Return the (x, y) coordinate for the center point of the cell that contains the specified text.  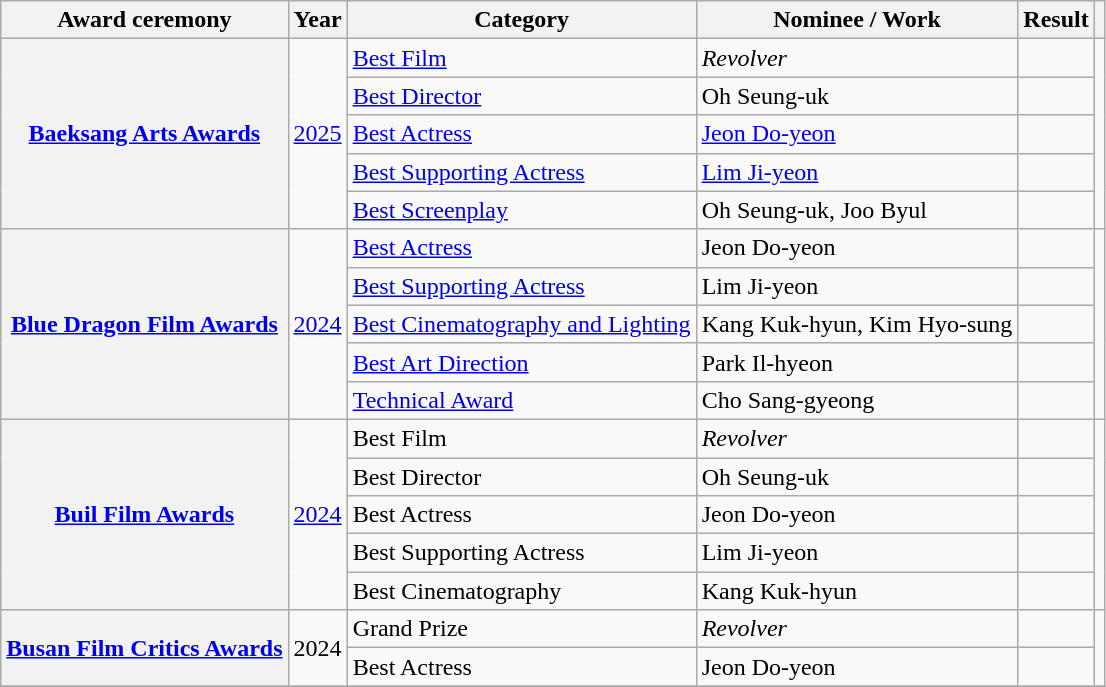
Grand Prize (522, 629)
Nominee / Work (857, 20)
2025 (318, 134)
Busan Film Critics Awards (144, 648)
Kang Kuk-hyun (857, 591)
Year (318, 20)
Kang Kuk-hyun, Kim Hyo-sung (857, 324)
Award ceremony (144, 20)
Result (1056, 20)
Best Cinematography (522, 591)
Blue Dragon Film Awards (144, 324)
Baeksang Arts Awards (144, 134)
Park Il-hyeon (857, 362)
Buil Film Awards (144, 514)
Best Screenplay (522, 210)
Best Art Direction (522, 362)
Technical Award (522, 400)
Best Cinematography and Lighting (522, 324)
Category (522, 20)
Cho Sang-gyeong (857, 400)
Oh Seung-uk, Joo Byul (857, 210)
